Provide the (X, Y) coordinate of the cell's center where the given text is located.  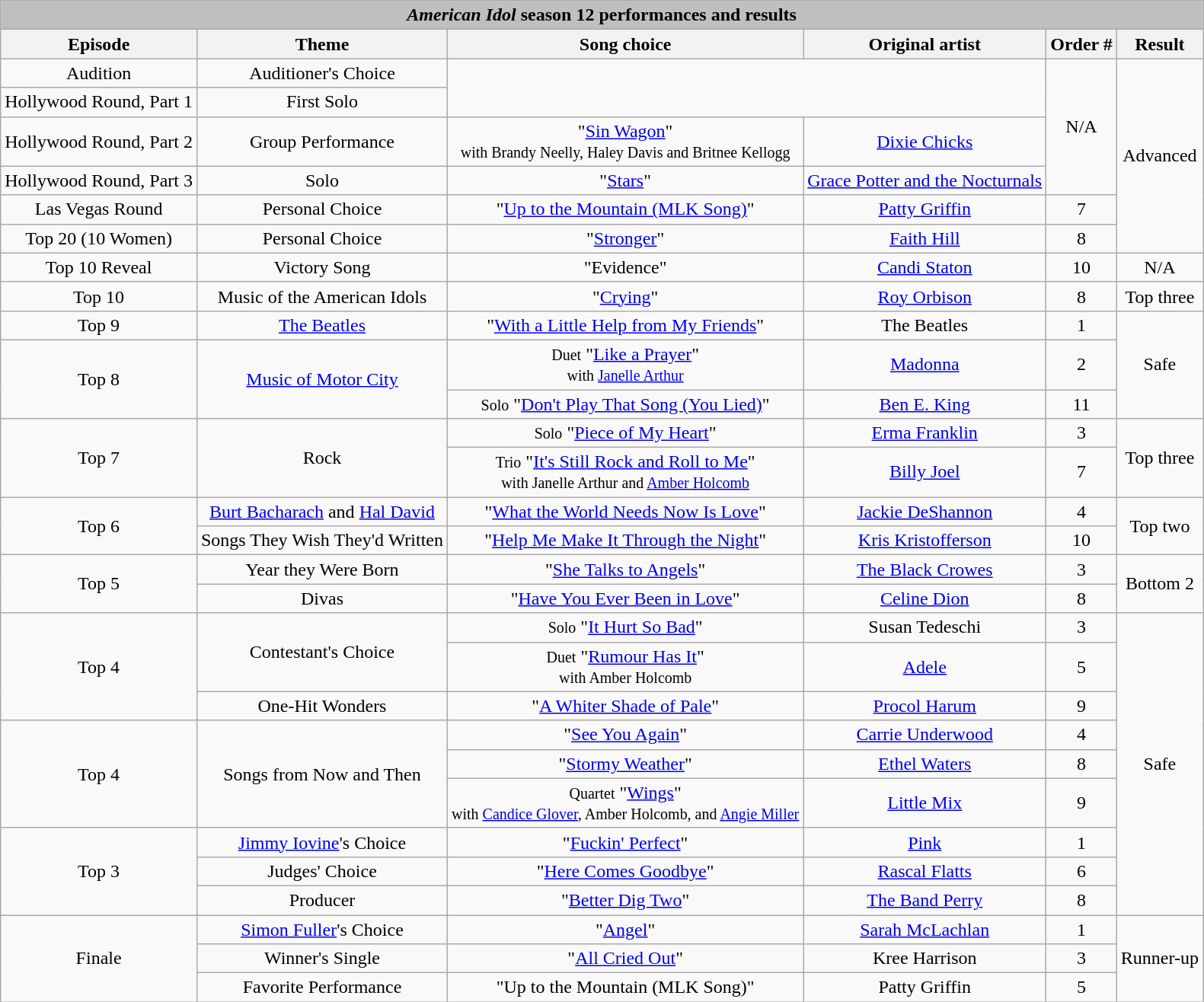
Susan Tedeschi (925, 627)
"Stormy Weather" (626, 764)
"Help Me Make It Through the Night" (626, 541)
"Stars" (626, 180)
Dixie Chicks (925, 142)
Carrie Underwood (925, 735)
Top 6 (99, 526)
Finale (99, 959)
Top 7 (99, 458)
Procol Harum (925, 706)
One-Hit Wonders (321, 706)
Hollywood Round, Part 1 (99, 102)
Music of Motor City (321, 379)
"With a Little Help from My Friends" (626, 325)
Episode (99, 44)
Producer (321, 900)
"Angel" (626, 930)
The Band Perry (925, 900)
Adele (925, 667)
The Black Crowes (925, 570)
Songs They Wish They'd Written (321, 541)
Solo "Don't Play That Song (You Lied)" (626, 404)
Runner-up (1159, 959)
Hollywood Round, Part 3 (99, 180)
"Have You Ever Been in Love" (626, 598)
"She Talks to Angels" (626, 570)
"Sin Wagon" with Brandy Neelly, Haley Davis and Britnee Kellogg (626, 142)
Jackie DeShannon (925, 512)
Erma Franklin (925, 433)
"Evidence" (626, 267)
Trio "It's Still Rock and Roll to Me" with Janelle Arthur and Amber Holcomb (626, 472)
"A Whiter Shade of Pale" (626, 706)
Little Mix (925, 803)
Contestant's Choice (321, 652)
Top 20 (10 Women) (99, 238)
Ben E. King (925, 404)
"Better Dig Two" (626, 900)
Judges' Choice (321, 871)
Top 3 (99, 871)
Kree Harrison (925, 959)
Advanced (1159, 155)
Candi Staton (925, 267)
Order # (1081, 44)
"Fuckin' Perfect" (626, 842)
Celine Dion (925, 598)
Year they Were Born (321, 570)
Ethel Waters (925, 764)
"See You Again" (626, 735)
Burt Bacharach and Hal David (321, 512)
Solo "It Hurt So Bad" (626, 627)
Billy Joel (925, 472)
Winner's Single (321, 959)
Duet "Like a Prayer" with Janelle Arthur (626, 364)
Result (1159, 44)
American Idol season 12 performances and results (602, 15)
Auditioner's Choice (321, 73)
Top 10 Reveal (99, 267)
Duet "Rumour Has It" with Amber Holcomb (626, 667)
Top two (1159, 526)
Sarah McLachlan (925, 930)
Group Performance (321, 142)
"Crying" (626, 296)
Rock (321, 458)
11 (1081, 404)
2 (1081, 364)
Faith Hill (925, 238)
"Here Comes Goodbye" (626, 871)
Solo (321, 180)
Song choice (626, 44)
Top 5 (99, 584)
Rascal Flatts (925, 871)
Bottom 2 (1159, 584)
Quartet "Wings" with Candice Glover, Amber Holcomb, and Angie Miller (626, 803)
Las Vegas Round (99, 209)
Top 10 (99, 296)
Top 8 (99, 379)
Simon Fuller's Choice (321, 930)
Favorite Performance (321, 988)
Music of the American Idols (321, 296)
Kris Kristofferson (925, 541)
First Solo (321, 102)
Solo "Piece of My Heart" (626, 433)
Victory Song (321, 267)
Original artist (925, 44)
Roy Orbison (925, 296)
"All Cried Out" (626, 959)
Hollywood Round, Part 2 (99, 142)
Top 9 (99, 325)
Grace Potter and the Nocturnals (925, 180)
Theme (321, 44)
Madonna (925, 364)
Pink (925, 842)
"What the World Needs Now Is Love" (626, 512)
Divas (321, 598)
"Stronger" (626, 238)
Songs from Now and Then (321, 774)
6 (1081, 871)
Jimmy Iovine's Choice (321, 842)
Audition (99, 73)
